Return the [x, y] coordinate for the center point of the cell that contains the specified text.  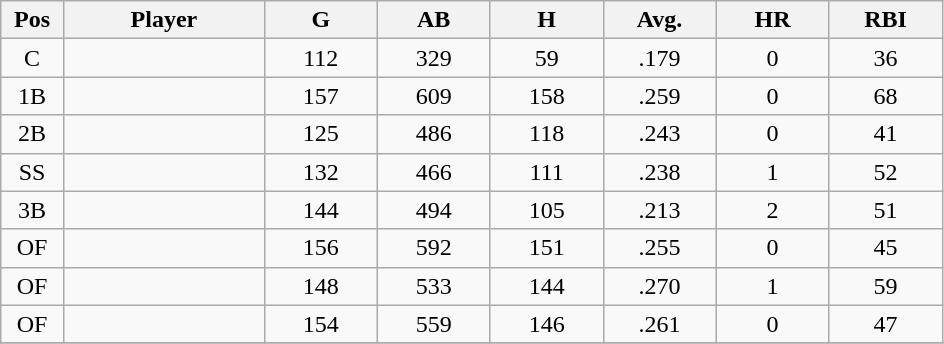
158 [546, 96]
H [546, 20]
125 [320, 134]
.270 [660, 286]
Player [164, 20]
151 [546, 248]
105 [546, 210]
.243 [660, 134]
.213 [660, 210]
609 [434, 96]
148 [320, 286]
36 [886, 58]
146 [546, 324]
533 [434, 286]
486 [434, 134]
45 [886, 248]
G [320, 20]
466 [434, 172]
494 [434, 210]
559 [434, 324]
132 [320, 172]
157 [320, 96]
2B [32, 134]
68 [886, 96]
154 [320, 324]
RBI [886, 20]
112 [320, 58]
41 [886, 134]
.238 [660, 172]
Pos [32, 20]
329 [434, 58]
.179 [660, 58]
Avg. [660, 20]
51 [886, 210]
592 [434, 248]
SS [32, 172]
156 [320, 248]
.259 [660, 96]
AB [434, 20]
.255 [660, 248]
1B [32, 96]
HR [772, 20]
111 [546, 172]
52 [886, 172]
47 [886, 324]
C [32, 58]
3B [32, 210]
2 [772, 210]
118 [546, 134]
.261 [660, 324]
